Pinpoint the cell where the given text exists, returning its [x, y] midpoint coordinate. 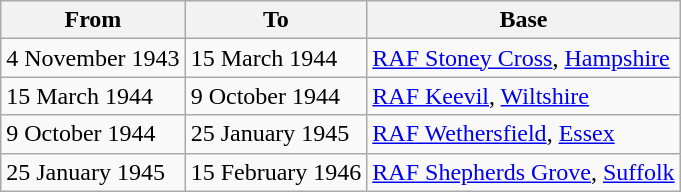
RAF Shepherds Grove, Suffolk [524, 172]
4 November 1943 [93, 58]
15 February 1946 [276, 172]
Base [524, 20]
RAF Wethersfield, Essex [524, 134]
From [93, 20]
To [276, 20]
RAF Stoney Cross, Hampshire [524, 58]
RAF Keevil, Wiltshire [524, 96]
